Determine the (X, Y) coordinate at the center of the cell enclosing the given text.  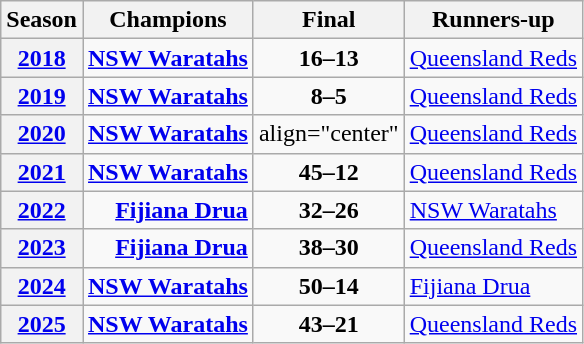
Final (328, 20)
2021 (42, 172)
16–13 (328, 58)
Season (42, 20)
43–21 (328, 324)
align="center" (328, 134)
2023 (42, 248)
2022 (42, 210)
45–12 (328, 172)
32–26 (328, 210)
2024 (42, 286)
38–30 (328, 248)
Runners-up (493, 20)
8–5 (328, 96)
2025 (42, 324)
2018 (42, 58)
2020 (42, 134)
50–14 (328, 286)
Champions (168, 20)
2019 (42, 96)
